From the cell containing the given text, extract its center point as [X, Y] coordinate. 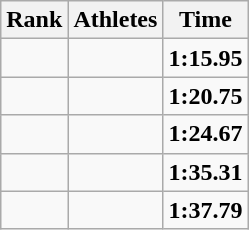
1:15.95 [206, 58]
1:24.67 [206, 134]
Time [206, 20]
Athletes [116, 20]
Rank [34, 20]
1:35.31 [206, 172]
1:20.75 [206, 96]
1:37.79 [206, 210]
